Extract the [X, Y] coordinate from the center of the cell holding the provided text.  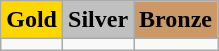
Gold [32, 20]
Silver [98, 20]
Bronze [176, 20]
